Provide the [X, Y] coordinate of the cell's center where the given text is located.  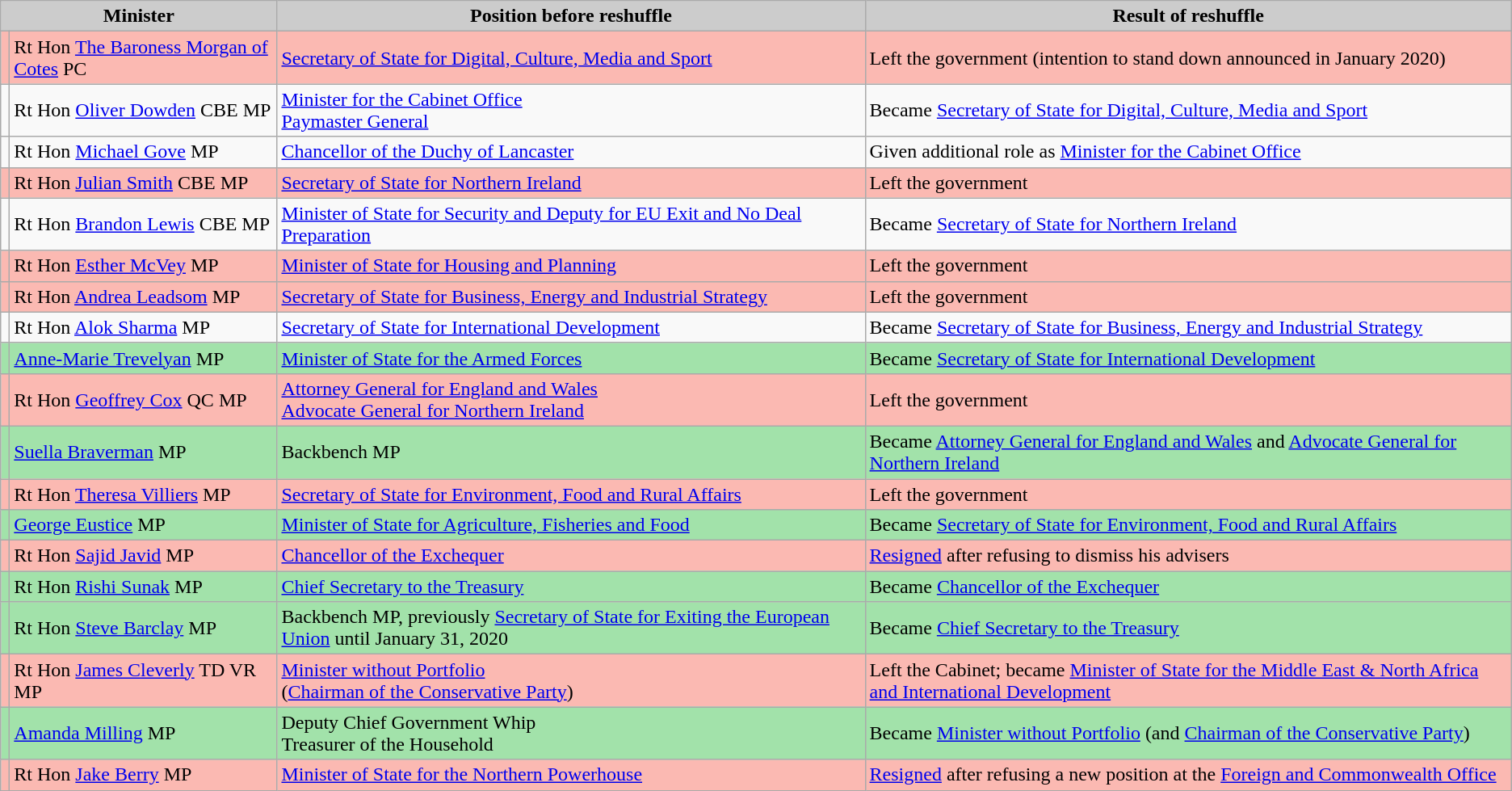
Deputy Chief Government WhipTreasurer of the Household [571, 734]
Rt Hon Theresa Villiers MP [144, 494]
Left the Cabinet; became Minister of State for the Middle East & North Africa and International Development [1188, 680]
Became Secretary of State for International Development [1188, 358]
Rt Hon Steve Barclay MP [144, 629]
Rt Hon James Cleverly TD VR MP [144, 680]
Rt Hon Geoffrey Cox QC MP [144, 399]
Became Chief Secretary to the Treasury [1188, 629]
Rt Hon Brandon Lewis CBE MP [144, 225]
Backbench MP [571, 452]
Attorney General for England and WalesAdvocate General for Northern Ireland [571, 399]
Rt Hon Julian Smith CBE MP [144, 183]
Minister for the Cabinet OfficePaymaster General [571, 110]
Rt Hon The Baroness Morgan of Cotes PC [144, 58]
Rt Hon Alok Sharma MP [144, 327]
Backbench MP, previously Secretary of State for Exiting the European Union until January 31, 2020 [571, 629]
Amanda Milling MP [144, 734]
Minister of State for the Armed Forces [571, 358]
Minister of State for Agriculture, Fisheries and Food [571, 525]
Chancellor of the Exchequer [571, 556]
Result of reshuffle [1188, 16]
Left the government (intention to stand down announced in January 2020) [1188, 58]
Rt Hon Michael Gove MP [144, 152]
Anne-Marie Trevelyan MP [144, 358]
Rt Hon Rishi Sunak MP [144, 587]
Secretary of State for Environment, Food and Rural Affairs [571, 494]
Became Attorney General for England and Wales and Advocate General for Northern Ireland [1188, 452]
Rt Hon Andrea Leadsom MP [144, 297]
Minister of State for the Northern Powerhouse [571, 775]
Resigned after refusing to dismiss his advisers [1188, 556]
Position before reshuffle [571, 16]
Became Chancellor of the Exchequer [1188, 587]
Chief Secretary to the Treasury [571, 587]
Rt Hon Esther McVey MP [144, 266]
Secretary of State for Northern Ireland [571, 183]
Became Secretary of State for Digital, Culture, Media and Sport [1188, 110]
Secretary of State for International Development [571, 327]
Minister without Portfolio(Chairman of the Conservative Party) [571, 680]
Given additional role as Minister for the Cabinet Office [1188, 152]
Became Secretary of State for Environment, Food and Rural Affairs [1188, 525]
Minister of State for Housing and Planning [571, 266]
Rt Hon Jake Berry MP [144, 775]
Rt Hon Oliver Dowden CBE MP [144, 110]
Secretary of State for Digital, Culture, Media and Sport [571, 58]
Minister [139, 16]
Rt Hon Sajid Javid MP [144, 556]
Became Secretary of State for Northern Ireland [1188, 225]
Became Minister without Portfolio (and Chairman of the Conservative Party) [1188, 734]
Suella Braverman MP [144, 452]
George Eustice MP [144, 525]
Became Secretary of State for Business, Energy and Industrial Strategy [1188, 327]
Chancellor of the Duchy of Lancaster [571, 152]
Resigned after refusing a new position at the Foreign and Commonwealth Office [1188, 775]
Secretary of State for Business, Energy and Industrial Strategy [571, 297]
Minister of State for Security and Deputy for EU Exit and No Deal Preparation [571, 225]
